Extract the [x, y] coordinate from the center of the cell holding the provided text.  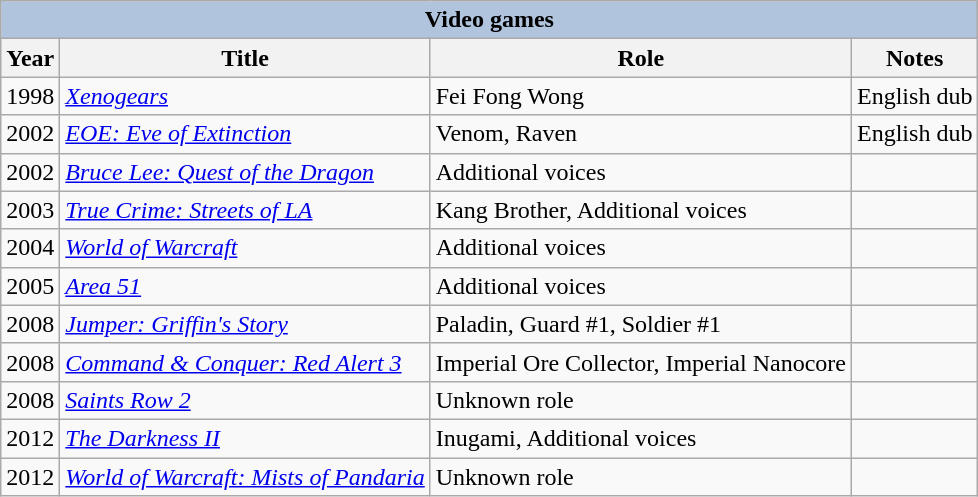
Area 51 [245, 286]
Title [245, 58]
Xenogears [245, 96]
Jumper: Griffin's Story [245, 324]
Venom, Raven [640, 134]
True Crime: Streets of LA [245, 210]
Role [640, 58]
Video games [490, 20]
Notes [915, 58]
EOE: Eve of Extinction [245, 134]
Command & Conquer: Red Alert 3 [245, 362]
Kang Brother, Additional voices [640, 210]
2005 [30, 286]
Year [30, 58]
1998 [30, 96]
2004 [30, 248]
Bruce Lee: Quest of the Dragon [245, 172]
World of Warcraft [245, 248]
Saints Row 2 [245, 400]
World of Warcraft: Mists of Pandaria [245, 477]
Imperial Ore Collector, Imperial Nanocore [640, 362]
Fei Fong Wong [640, 96]
2003 [30, 210]
Paladin, Guard #1, Soldier #1 [640, 324]
Inugami, Additional voices [640, 438]
The Darkness II [245, 438]
